Output the (x, y) coordinate of the center of the cell containing the given text.  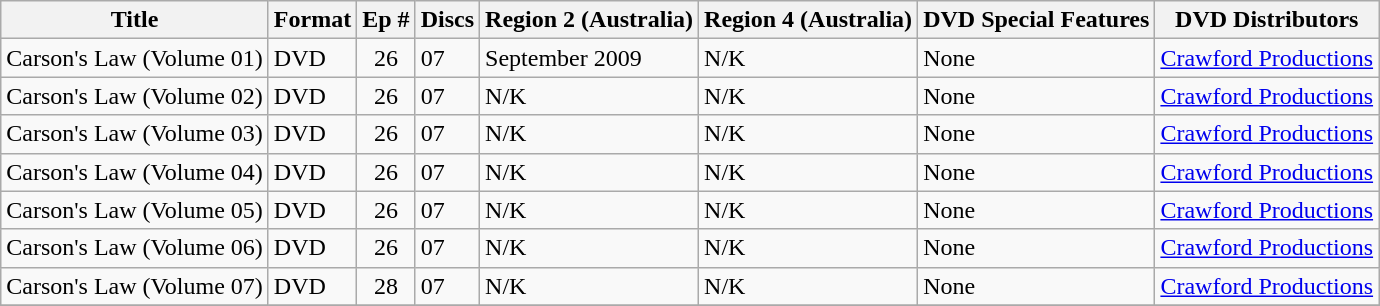
Carson's Law (Volume 03) (135, 134)
Carson's Law (Volume 01) (135, 58)
Format (312, 20)
Carson's Law (Volume 05) (135, 210)
Carson's Law (Volume 07) (135, 286)
Carson's Law (Volume 02) (135, 96)
DVD Distributors (1267, 20)
Discs (447, 20)
DVD Special Features (1036, 20)
Region 2 (Australia) (590, 20)
Carson's Law (Volume 06) (135, 248)
Ep # (386, 20)
September 2009 (590, 58)
Title (135, 20)
28 (386, 286)
Carson's Law (Volume 04) (135, 172)
Region 4 (Australia) (808, 20)
